Detect which cell encompasses the target text, then output its [x, y] center coordinate. 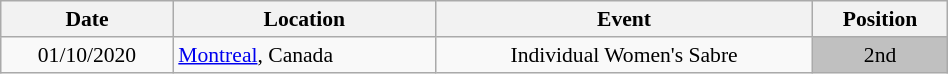
01/10/2020 [88, 55]
Individual Women's Sabre [624, 55]
Position [880, 19]
Montreal, Canada [304, 55]
Date [88, 19]
2nd [880, 55]
Event [624, 19]
Location [304, 19]
